For the text-containing cell, return its midpoint in (X, Y) coordinate format. 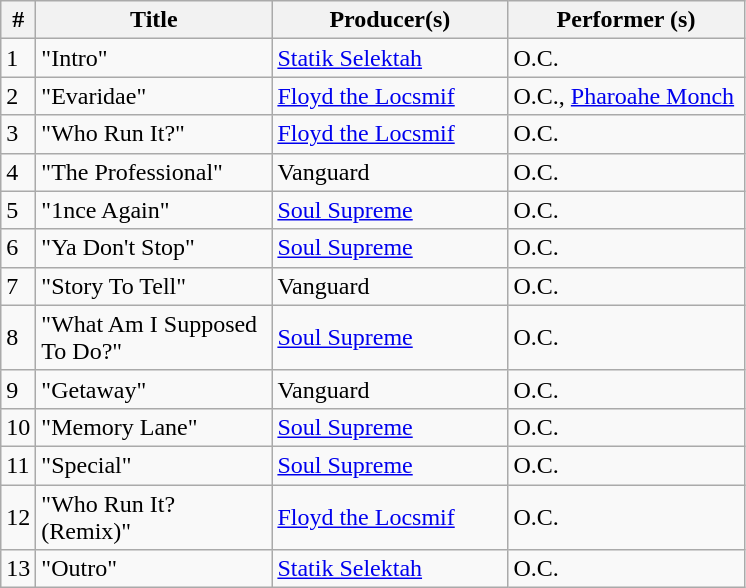
4 (18, 172)
2 (18, 96)
Producer(s) (390, 20)
"What Am I Supposed To Do?" (154, 338)
Title (154, 20)
# (18, 20)
"Outro" (154, 569)
8 (18, 338)
1 (18, 58)
"Getaway" (154, 389)
3 (18, 134)
"Who Run It? (Remix)" (154, 516)
"Who Run It?" (154, 134)
13 (18, 569)
"Special" (154, 465)
"1nce Again" (154, 210)
"Memory Lane" (154, 427)
6 (18, 248)
5 (18, 210)
"Evaridae" (154, 96)
"The Professional" (154, 172)
"Ya Don't Stop" (154, 248)
O.C., Pharoahe Monch (626, 96)
10 (18, 427)
"Intro" (154, 58)
11 (18, 465)
"Story To Tell" (154, 286)
Performer (s) (626, 20)
12 (18, 516)
9 (18, 389)
7 (18, 286)
